For the text-containing cell, return its midpoint in (X, Y) coordinate format. 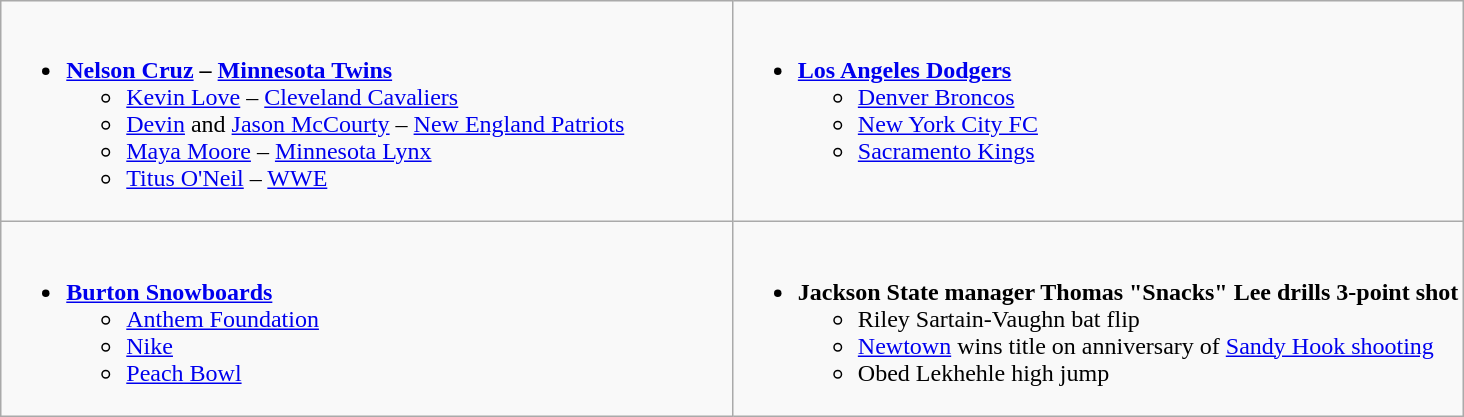
Burton SnowboardsAnthem FoundationNikePeach Bowl (367, 319)
Los Angeles DodgersDenver BroncosNew York City FCSacramento Kings (1098, 112)
